Capture the cell that displays the provided text and extract its [X, Y] central coordinate. 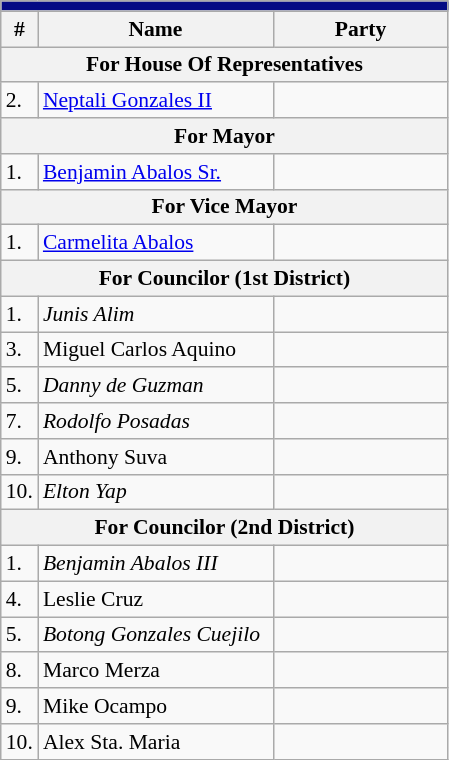
Marco Merza [156, 671]
Elton Yap [156, 492]
Danny de Guzman [156, 386]
2. [20, 101]
Leslie Cruz [156, 599]
For Councilor (2nd District) [224, 528]
For House Of Representatives [224, 65]
Miguel Carlos Aquino [156, 350]
Benjamin Abalos Sr. [156, 172]
For Councilor (1st District) [224, 279]
3. [20, 350]
Anthony Suva [156, 457]
For Mayor [224, 136]
Neptali Gonzales II [156, 101]
Botong Gonzales Cuejilo [156, 635]
Alex Sta. Maria [156, 742]
# [20, 29]
Junis Alim [156, 314]
4. [20, 599]
Carmelita Abalos [156, 243]
Name [156, 29]
Party [360, 29]
Rodolfo Posadas [156, 421]
Benjamin Abalos III [156, 564]
For Vice Mayor [224, 207]
8. [20, 671]
Mike Ocampo [156, 706]
7. [20, 421]
